Return [x, y] of the center of cell containing provided text 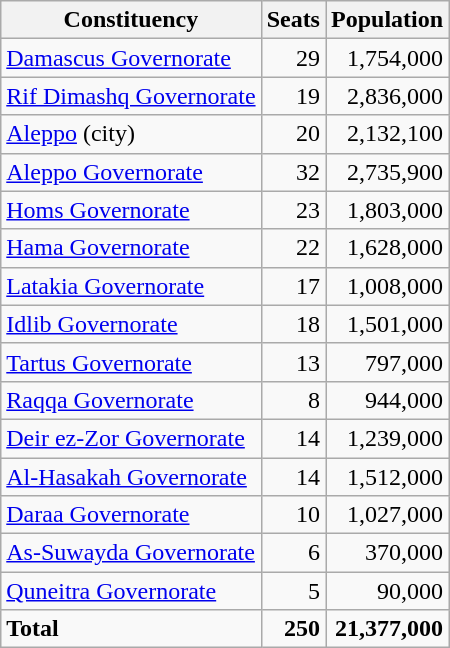
18 [293, 324]
6 [293, 553]
1,027,000 [388, 515]
22 [293, 248]
5 [293, 591]
370,000 [388, 553]
Seats [293, 20]
2,836,000 [388, 96]
1,501,000 [388, 324]
32 [293, 172]
8 [293, 400]
20 [293, 134]
13 [293, 362]
Population [388, 20]
Deir ez-Zor Governorate [131, 438]
1,754,000 [388, 58]
10 [293, 515]
2,735,900 [388, 172]
As-Suwayda Governorate [131, 553]
1,008,000 [388, 286]
Hama Governorate [131, 248]
Raqqa Governorate [131, 400]
23 [293, 210]
29 [293, 58]
Quneitra Governorate [131, 591]
Rif Dimashq Governorate [131, 96]
17 [293, 286]
Damascus Governorate [131, 58]
Homs Governorate [131, 210]
Constituency [131, 20]
Total [131, 629]
1,512,000 [388, 477]
Al-Hasakah Governorate [131, 477]
Daraa Governorate [131, 515]
Aleppo (city) [131, 134]
2,132,100 [388, 134]
250 [293, 629]
797,000 [388, 362]
1,628,000 [388, 248]
Idlib Governorate [131, 324]
1,803,000 [388, 210]
Tartus Governorate [131, 362]
21,377,000 [388, 629]
Latakia Governorate [131, 286]
Aleppo Governorate [131, 172]
944,000 [388, 400]
1,239,000 [388, 438]
19 [293, 96]
90,000 [388, 591]
